Pinpoint the cell where the given text exists, returning its [x, y] midpoint coordinate. 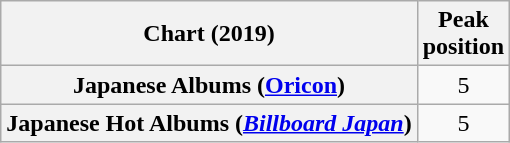
Japanese Albums (Oricon) [209, 85]
Peakposition [463, 34]
Japanese Hot Albums (Billboard Japan) [209, 123]
Chart (2019) [209, 34]
